Search for the cell housing the specified text and yield its (X, Y) center coordinate. 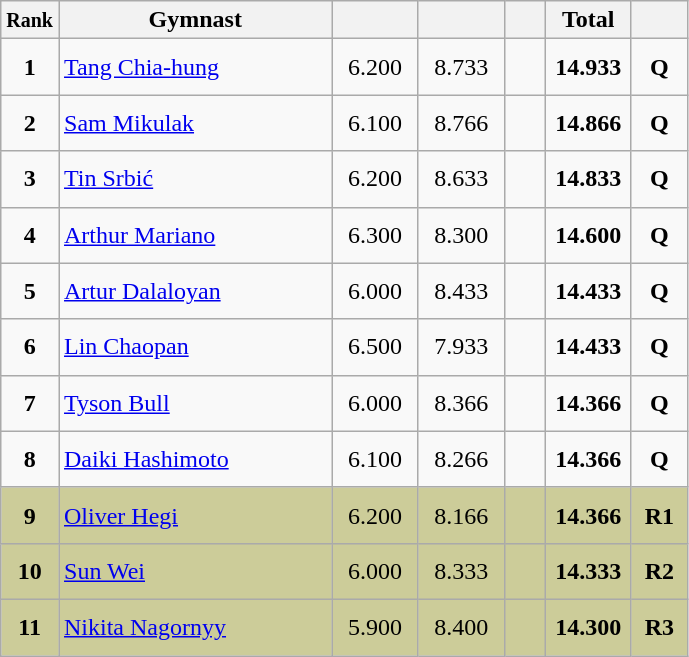
14.833 (588, 179)
14.866 (588, 123)
8.333 (461, 571)
R1 (659, 515)
Tin Srbić (195, 179)
5 (30, 291)
6.300 (375, 235)
Lin Chaopan (195, 347)
8 (30, 459)
6 (30, 347)
8.300 (461, 235)
10 (30, 571)
Oliver Hegi (195, 515)
7 (30, 403)
1 (30, 67)
7.933 (461, 347)
3 (30, 179)
8.266 (461, 459)
R3 (659, 627)
Gymnast (195, 20)
Sam Mikulak (195, 123)
14.300 (588, 627)
R2 (659, 571)
Total (588, 20)
11 (30, 627)
Sun Wei (195, 571)
8.733 (461, 67)
Arthur Mariano (195, 235)
Tyson Bull (195, 403)
5.900 (375, 627)
8.166 (461, 515)
6.500 (375, 347)
8.433 (461, 291)
2 (30, 123)
14.333 (588, 571)
8.400 (461, 627)
4 (30, 235)
9 (30, 515)
Rank (30, 20)
Nikita Nagornyy (195, 627)
8.366 (461, 403)
Tang Chia-hung (195, 67)
8.633 (461, 179)
Artur Dalaloyan (195, 291)
8.766 (461, 123)
Daiki Hashimoto (195, 459)
14.933 (588, 67)
14.600 (588, 235)
